Capture the cell that displays the provided text and extract its (x, y) central coordinate. 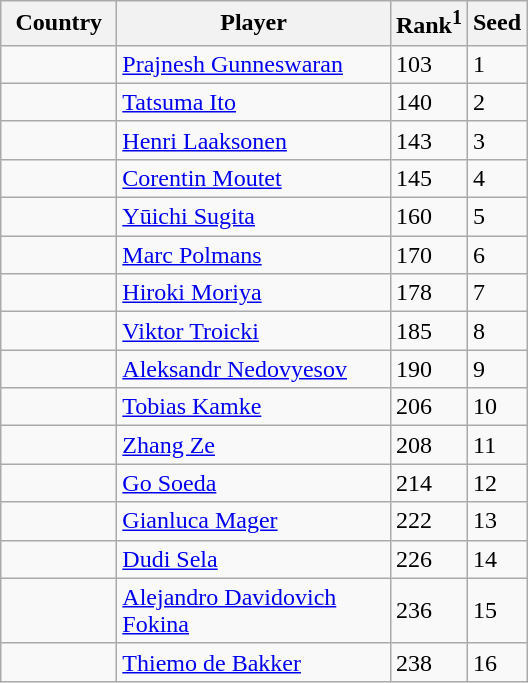
3 (496, 140)
Henri Laaksonen (254, 140)
12 (496, 483)
170 (428, 255)
Tobias Kamke (254, 407)
Viktor Troicki (254, 331)
Player (254, 24)
185 (428, 331)
214 (428, 483)
160 (428, 217)
1 (496, 64)
Dudi Sela (254, 559)
Thiemo de Bakker (254, 662)
140 (428, 102)
222 (428, 521)
7 (496, 293)
14 (496, 559)
Country (59, 24)
Hiroki Moriya (254, 293)
Tatsuma Ito (254, 102)
103 (428, 64)
Go Soeda (254, 483)
9 (496, 369)
Prajnesh Gunneswaran (254, 64)
178 (428, 293)
Yūichi Sugita (254, 217)
2 (496, 102)
Alejandro Davidovich Fokina (254, 610)
143 (428, 140)
Corentin Moutet (254, 178)
11 (496, 445)
13 (496, 521)
145 (428, 178)
Marc Polmans (254, 255)
Seed (496, 24)
Zhang Ze (254, 445)
208 (428, 445)
15 (496, 610)
10 (496, 407)
236 (428, 610)
5 (496, 217)
Rank1 (428, 24)
206 (428, 407)
8 (496, 331)
190 (428, 369)
226 (428, 559)
Gianluca Mager (254, 521)
Aleksandr Nedovyesov (254, 369)
16 (496, 662)
4 (496, 178)
238 (428, 662)
6 (496, 255)
